Capture the cell that displays the provided text and extract its (X, Y) central coordinate. 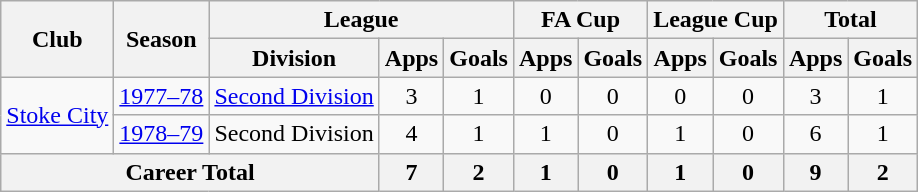
Season (162, 39)
9 (815, 172)
League (362, 20)
1977–78 (162, 96)
Club (58, 39)
Total (850, 20)
6 (815, 134)
League Cup (716, 20)
Stoke City (58, 115)
Career Total (190, 172)
4 (411, 134)
Division (294, 58)
7 (411, 172)
1978–79 (162, 134)
FA Cup (580, 20)
